Search for the cell housing the specified text and yield its [x, y] center coordinate. 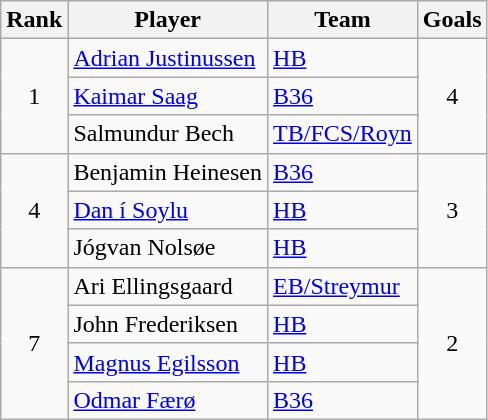
Ari Ellingsgaard [168, 286]
Salmundur Bech [168, 134]
2 [452, 343]
John Frederiksen [168, 324]
TB/FCS/Royn [343, 134]
Magnus Egilsson [168, 362]
Jógvan Nolsøe [168, 248]
Team [343, 20]
Rank [34, 20]
Adrian Justinussen [168, 58]
Goals [452, 20]
Player [168, 20]
Benjamin Heinesen [168, 172]
Odmar Færø [168, 400]
7 [34, 343]
1 [34, 96]
Kaimar Saag [168, 96]
EB/Streymur [343, 286]
Dan í Soylu [168, 210]
3 [452, 210]
